Extract the (X, Y) coordinate from the center of the cell holding the provided text.  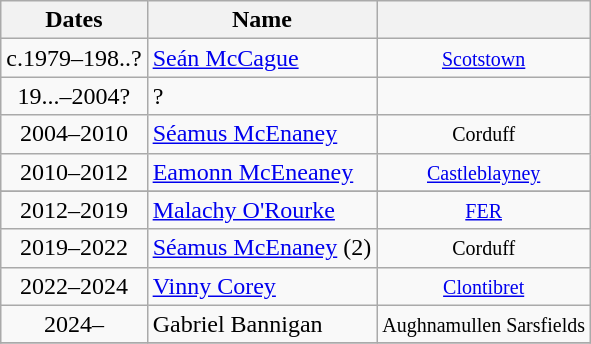
c.1979–198..? (74, 58)
? (262, 96)
Vinny Corey (262, 286)
Castleblayney (484, 172)
2019–2022 (74, 248)
Clontibret (484, 286)
Dates (74, 20)
Séamus McEnaney (2) (262, 248)
Séamus McEnaney (262, 134)
Aughnamullen Sarsfields (484, 324)
Malachy O'Rourke (262, 210)
2010–2012 (74, 172)
Eamonn McEneaney (262, 172)
2012–2019 (74, 210)
Gabriel Bannigan (262, 324)
2024– (74, 324)
Seán McCague (262, 58)
Scotstown (484, 58)
2022–2024 (74, 286)
Name (262, 20)
FER (484, 210)
19...–2004? (74, 96)
2004–2010 (74, 134)
